Extract the (x, y) coordinate from the center of the cell holding the provided text.  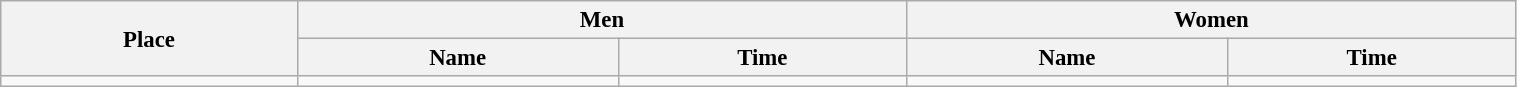
Place (150, 38)
Women (1212, 20)
Men (602, 20)
